Capture the cell that displays the provided text and extract its [x, y] central coordinate. 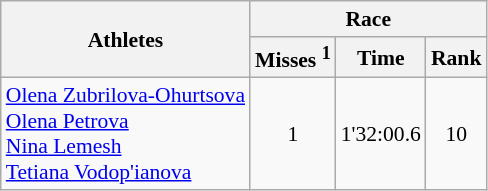
Rank [456, 58]
Athletes [126, 40]
Time [381, 58]
Race [368, 19]
1 [293, 134]
Misses 1 [293, 58]
Olena Zubrilova-OhurtsovaOlena PetrovaNina LemeshTetiana Vodop'ianova [126, 134]
10 [456, 134]
1'32:00.6 [381, 134]
